Return [x, y] of the center of cell containing provided text 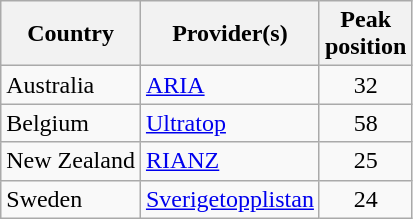
Country [71, 34]
58 [365, 123]
Ultratop [230, 123]
Sweden [71, 199]
Australia [71, 85]
New Zealand [71, 161]
ARIA [230, 85]
Provider(s) [230, 34]
Peakposition [365, 34]
24 [365, 199]
32 [365, 85]
25 [365, 161]
Belgium [71, 123]
Sverigetopplistan [230, 199]
RIANZ [230, 161]
